Scan for the cell matching the given text and deliver its [x, y] coordinate at center. 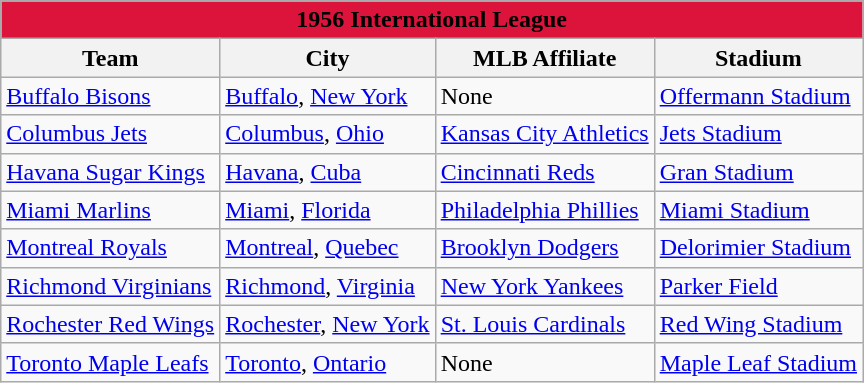
Offermann Stadium [758, 96]
Parker Field [758, 286]
Jets Stadium [758, 134]
Toronto Maple Leafs [110, 362]
Buffalo, New York [328, 96]
MLB Affiliate [544, 58]
Richmond, Virginia [328, 286]
Delorimier Stadium [758, 248]
Montreal, Quebec [328, 248]
Cincinnati Reds [544, 172]
Richmond Virginians [110, 286]
St. Louis Cardinals [544, 324]
Kansas City Athletics [544, 134]
Toronto, Ontario [328, 362]
Miami Stadium [758, 210]
Havana, Cuba [328, 172]
Rochester, New York [328, 324]
1956 International League [432, 20]
Havana Sugar Kings [110, 172]
Buffalo Bisons [110, 96]
New York Yankees [544, 286]
City [328, 58]
Gran Stadium [758, 172]
Red Wing Stadium [758, 324]
Montreal Royals [110, 248]
Philadelphia Phillies [544, 210]
Columbus Jets [110, 134]
Maple Leaf Stadium [758, 362]
Rochester Red Wings [110, 324]
Columbus, Ohio [328, 134]
Team [110, 58]
Brooklyn Dodgers [544, 248]
Miami, Florida [328, 210]
Stadium [758, 58]
Miami Marlins [110, 210]
